Scan for the cell matching the given text and deliver its (x, y) coordinate at center. 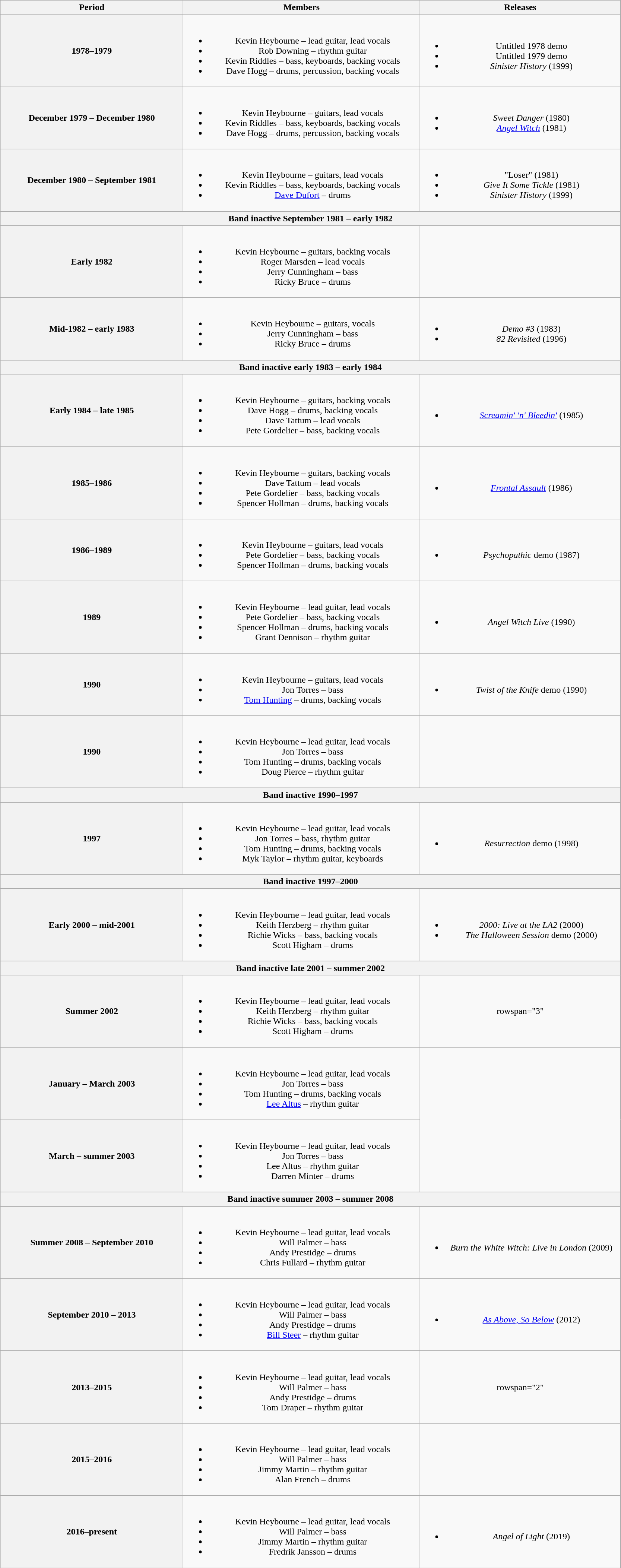
Mid-1982 – early 1983 (92, 329)
Band inactive early 1983 – early 1984 (311, 367)
Kevin Heybourne – lead guitar, lead vocalsWill Palmer – bassJimmy Martin – rhythm guitarFredrik Jansson – drums (302, 1531)
Kevin Heybourne – guitars, backing vocalsRoger Marsden – lead vocalsJerry Cunningham – bassRicky Bruce – drums (302, 262)
Kevin Heybourne – guitars, lead vocalsKevin Riddles – bass, keyboards, backing vocalsDave Dufort – drums (302, 180)
Kevin Heybourne – guitars, backing vocalsDave Hogg – drums, backing vocalsDave Tattum – lead vocalsPete Gordelier – bass, backing vocals (302, 410)
Summer 2002 (92, 1011)
Kevin Heybourne – lead guitar, lead vocalsJon Torres – bassTom Hunting – drums, backing vocalsLee Altus – rhythm guitar (302, 1084)
"Loser" (1981)Give It Some Tickle (1981)Sinister History (1999) (520, 180)
rowspan="3" (520, 1011)
Angel Witch Live (1990) (520, 617)
Band inactive 1997–2000 (311, 882)
Kevin Heybourne – guitars, lead vocalsJon Torres – bassTom Hunting – drums, backing vocals (302, 685)
Band inactive summer 2003 – summer 2008 (311, 1199)
Releases (520, 7)
rowspan="2" (520, 1387)
Early 1984 – late 1985 (92, 410)
Early 2000 – mid-2001 (92, 925)
Band inactive late 2001 – summer 2002 (311, 968)
September 2010 – 2013 (92, 1315)
Kevin Heybourne – lead guitar, lead vocalsWill Palmer – bassAndy Prestidge – drumsBill Steer – rhythm guitar (302, 1315)
Kevin Heybourne – lead guitar, lead vocalsPete Gordelier – bass, backing vocalsSpencer Hollman – drums, backing vocalsGrant Dennison – rhythm guitar (302, 617)
Kevin Heybourne – lead guitar, lead vocalsWill Palmer – bassAndy Prestidge – drumsTom Draper – rhythm guitar (302, 1387)
As Above, So Below (2012) (520, 1315)
Members (302, 7)
Kevin Heybourne – lead guitar, lead vocalsJon Torres – bassLee Altus – rhythm guitarDarren Minter – drums (302, 1156)
Untitled 1978 demoUntitled 1979 demoSinister History (1999) (520, 51)
1985–1986 (92, 483)
Kevin Heybourne – guitars, lead vocalsKevin Riddles – bass, keyboards, backing vocalsDave Hogg – drums, percussion, backing vocals (302, 118)
1986–1989 (92, 550)
December 1980 – September 1981 (92, 180)
2015–2016 (92, 1459)
Psychopathic demo (1987) (520, 550)
2013–2015 (92, 1387)
Frontal Assault (1986) (520, 483)
Demo #3 (1983)82 Revisited (1996) (520, 329)
Early 1982 (92, 262)
1978–1979 (92, 51)
2000: Live at the LA2 (2000)The Halloween Session demo (2000) (520, 925)
December 1979 – December 1980 (92, 118)
Screamin' 'n' Bleedin' (1985) (520, 410)
Kevin Heybourne – lead guitar, lead vocalsJon Torres – bass, rhythm guitarTom Hunting – drums, backing vocalsMyk Taylor – rhythm guitar, keyboards (302, 838)
Kevin Heybourne – lead guitar, lead vocalsJon Torres – bassTom Hunting – drums, backing vocalsDoug Pierce – rhythm guitar (302, 752)
Resurrection demo (1998) (520, 838)
Summer 2008 – September 2010 (92, 1242)
Kevin Heybourne – lead guitar, lead vocalsWill Palmer – bassJimmy Martin – rhythm guitarAlan French – drums (302, 1459)
January – March 2003 (92, 1084)
2016–present (92, 1531)
Angel of Light (2019) (520, 1531)
Kevin Heybourne – guitars, vocalsJerry Cunningham – bassRicky Bruce – drums (302, 329)
Kevin Heybourne – guitars, lead vocalsPete Gordelier – bass, backing vocalsSpencer Hollman – drums, backing vocals (302, 550)
Period (92, 7)
1989 (92, 617)
Kevin Heybourne – guitars, backing vocalsDave Tattum – lead vocalsPete Gordelier – bass, backing vocalsSpencer Hollman – drums, backing vocals (302, 483)
1997 (92, 838)
Band inactive September 1981 – early 1982 (311, 218)
March – summer 2003 (92, 1156)
Sweet Danger (1980)Angel Witch (1981) (520, 118)
Kevin Heybourne – lead guitar, lead vocalsWill Palmer – bassAndy Prestidge – drumsChris Fullard – rhythm guitar (302, 1242)
Burn the White Witch: Live in London (2009) (520, 1242)
Twist of the Knife demo (1990) (520, 685)
Band inactive 1990–1997 (311, 795)
